Extract the (x, y) coordinate from the center of the cell holding the provided text.  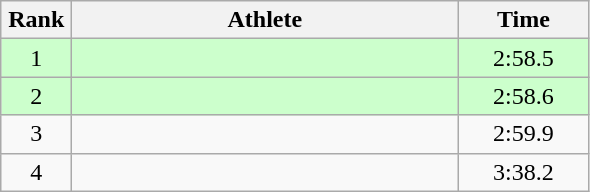
3 (36, 134)
Time (524, 20)
2:59.9 (524, 134)
4 (36, 172)
1 (36, 58)
Athlete (265, 20)
2:58.6 (524, 96)
Rank (36, 20)
2:58.5 (524, 58)
3:38.2 (524, 172)
2 (36, 96)
